Detect which cell encompasses the target text, then output its [X, Y] center coordinate. 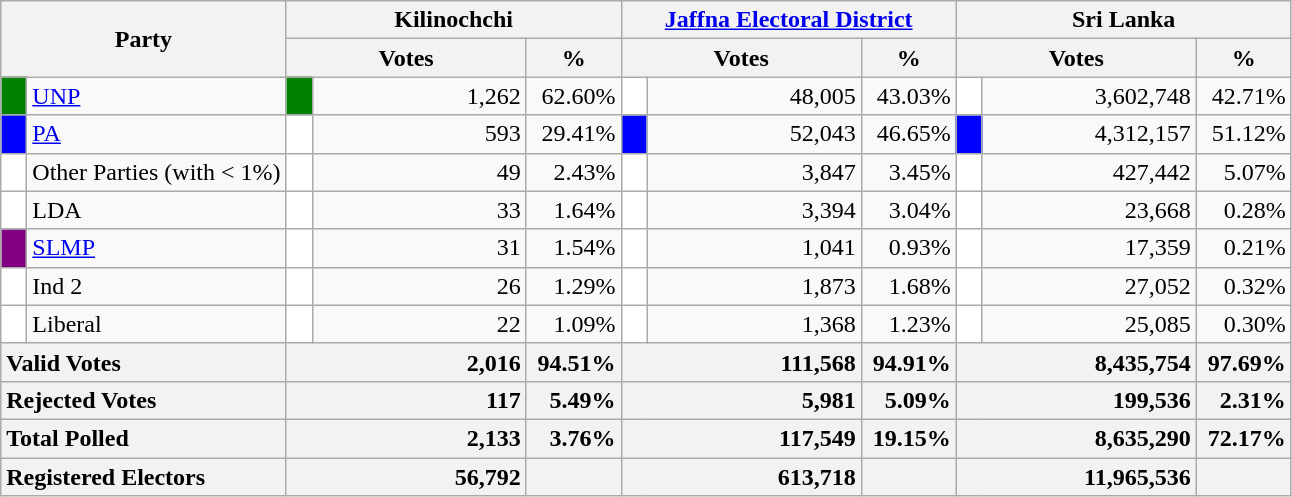
3,394 [754, 210]
Liberal [156, 324]
42.71% [1244, 96]
2.31% [1244, 400]
0.21% [1244, 248]
0.32% [1244, 286]
26 [419, 286]
5,981 [741, 400]
199,536 [1076, 400]
1.54% [574, 248]
Party [144, 39]
1,262 [419, 96]
Rejected Votes [144, 400]
27,052 [1089, 286]
33 [419, 210]
613,718 [741, 477]
25,085 [1089, 324]
5.49% [574, 400]
2.43% [574, 172]
19.15% [908, 438]
8,635,290 [1076, 438]
4,312,157 [1089, 134]
43.03% [908, 96]
Jaffna Electoral District [788, 20]
52,043 [754, 134]
3,847 [754, 172]
1,873 [754, 286]
0.93% [908, 248]
1.23% [908, 324]
56,792 [406, 477]
1.64% [574, 210]
62.60% [574, 96]
3.45% [908, 172]
3,602,748 [1089, 96]
LDA [156, 210]
Registered Electors [144, 477]
51.12% [1244, 134]
UNP [156, 96]
17,359 [1089, 248]
94.51% [574, 362]
Total Polled [144, 438]
31 [419, 248]
23,668 [1089, 210]
72.17% [1244, 438]
97.69% [1244, 362]
593 [419, 134]
0.30% [1244, 324]
SLMP [156, 248]
8,435,754 [1076, 362]
94.91% [908, 362]
Ind 2 [156, 286]
5.07% [1244, 172]
2,133 [406, 438]
1.68% [908, 286]
1,368 [754, 324]
111,568 [741, 362]
1,041 [754, 248]
117 [406, 400]
0.28% [1244, 210]
48,005 [754, 96]
11,965,536 [1076, 477]
5.09% [908, 400]
22 [419, 324]
2,016 [406, 362]
117,549 [741, 438]
Sri Lanka [1124, 20]
29.41% [574, 134]
1.29% [574, 286]
49 [419, 172]
Valid Votes [144, 362]
427,442 [1089, 172]
3.04% [908, 210]
Other Parties (with < 1%) [156, 172]
1.09% [574, 324]
3.76% [574, 438]
46.65% [908, 134]
PA [156, 134]
Kilinochchi [454, 20]
